Locate the cell with the specified text and output its (x, y) center coordinate. 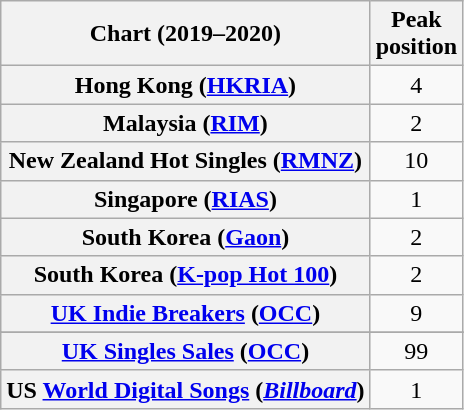
UK Singles Sales (OCC) (186, 351)
Malaysia (RIM) (186, 123)
99 (416, 351)
9 (416, 313)
Hong Kong (HKRIA) (186, 85)
South Korea (K-pop Hot 100) (186, 275)
UK Indie Breakers (OCC) (186, 313)
US World Digital Songs (Billboard) (186, 389)
New Zealand Hot Singles (RMNZ) (186, 161)
10 (416, 161)
Chart (2019–2020) (186, 34)
Peakposition (416, 34)
4 (416, 85)
Singapore (RIAS) (186, 199)
South Korea (Gaon) (186, 237)
